Return [x, y] of the center of cell containing provided text 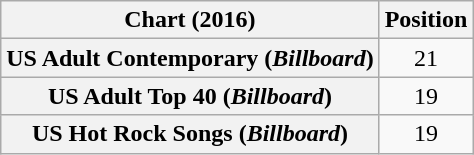
Position [426, 20]
US Hot Rock Songs (Billboard) [190, 134]
US Adult Top 40 (Billboard) [190, 96]
US Adult Contemporary (Billboard) [190, 58]
21 [426, 58]
Chart (2016) [190, 20]
